Determine the [X, Y] coordinate at the center of the cell enclosing the given text.  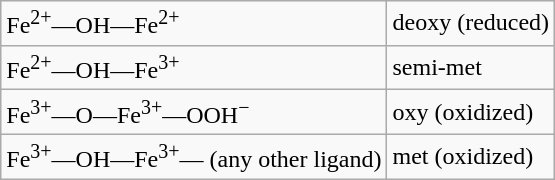
met (oxidized) [471, 156]
Fe3+—OH—Fe3+— (any other ligand) [194, 156]
Fe2+—OH—Fe3+ [194, 68]
Fe2+—OH—Fe2+ [194, 24]
semi-met [471, 68]
oxy (oxidized) [471, 112]
deoxy (reduced) [471, 24]
Fe3+—O—Fe3+—OOH− [194, 112]
